Return the [x, y] coordinate for the center point of the cell that contains the specified text.  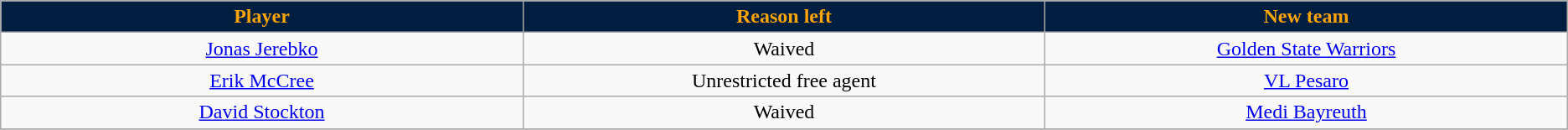
Reason left [784, 17]
VL Pesaro [1307, 81]
Medi Bayreuth [1307, 112]
Erik McCree [261, 81]
David Stockton [261, 112]
Jonas Jerebko [261, 49]
New team [1307, 17]
Player [261, 17]
Golden State Warriors [1307, 49]
Unrestricted free agent [784, 81]
